Extract the (X, Y) coordinate from the center of the cell holding the provided text.  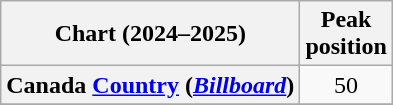
Chart (2024–2025) (150, 34)
50 (346, 85)
Canada Country (Billboard) (150, 85)
Peakposition (346, 34)
